Pinpoint the cell where the given text exists, returning its (x, y) midpoint coordinate. 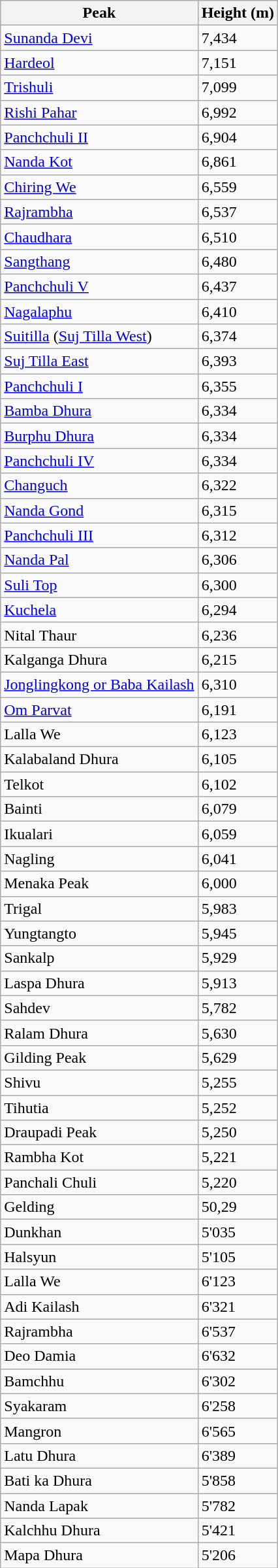
5,630 (238, 1033)
Kalganga Dhura (99, 659)
Gelding (99, 1207)
5,252 (238, 1108)
6,310 (238, 684)
5'421 (238, 1531)
Nagling (99, 859)
Nanda Pal (99, 560)
5,983 (238, 909)
6,315 (238, 510)
Kalabaland Dhura (99, 759)
Rambha Kot (99, 1158)
6,300 (238, 585)
5,255 (238, 1082)
Changuch (99, 486)
Latu Dhura (99, 1456)
Kalchhu Dhura (99, 1531)
Bainti (99, 809)
6'321 (238, 1307)
Suj Tilla East (99, 361)
5,945 (238, 933)
6,322 (238, 486)
6,861 (238, 162)
7,434 (238, 38)
6,559 (238, 187)
Suitilla (Suj Tilla West) (99, 337)
Nanda Lapak (99, 1505)
Bamba Dhura (99, 411)
6,393 (238, 361)
6,236 (238, 635)
Jonglingkong or Baba Kailash (99, 684)
Shivu (99, 1082)
Mapa Dhura (99, 1556)
Sunanda Devi (99, 38)
Halsyun (99, 1257)
Draupadi Peak (99, 1133)
6,000 (238, 884)
6,041 (238, 859)
Sankalp (99, 958)
5,220 (238, 1182)
6,079 (238, 809)
Suli Top (99, 585)
50,29 (238, 1207)
5,913 (238, 983)
6,294 (238, 610)
Burphu Dhura (99, 436)
6'565 (238, 1431)
6,105 (238, 759)
Gilding Peak (99, 1058)
5'105 (238, 1257)
6,410 (238, 312)
Dunkhan (99, 1232)
6'389 (238, 1456)
Deo Damia (99, 1356)
Panchchuli III (99, 535)
6'632 (238, 1356)
Chiring We (99, 187)
Panchchuli II (99, 137)
5,221 (238, 1158)
Tihutia (99, 1108)
Peak (99, 13)
Yungtangto (99, 933)
6,059 (238, 834)
6,355 (238, 386)
5'782 (238, 1505)
6'302 (238, 1381)
6'537 (238, 1331)
Ikualari (99, 834)
Telkot (99, 784)
Panchchuli IV (99, 461)
6,537 (238, 212)
Height (m) (238, 13)
Mangron (99, 1431)
6,215 (238, 659)
5'206 (238, 1556)
Kuchela (99, 610)
5'035 (238, 1232)
6,510 (238, 237)
Adi Kailash (99, 1307)
6,306 (238, 560)
5,929 (238, 958)
6,102 (238, 784)
Om Parvat (99, 709)
Nital Thaur (99, 635)
6'123 (238, 1282)
6,374 (238, 337)
Trigal (99, 909)
Nagalaphu (99, 312)
7,099 (238, 88)
5,629 (238, 1058)
Panchchuli V (99, 286)
6,480 (238, 261)
Trishuli (99, 88)
Menaka Peak (99, 884)
6,312 (238, 535)
5'858 (238, 1480)
Syakaram (99, 1406)
Panchchuli I (99, 386)
6,191 (238, 709)
Nanda Kot (99, 162)
Chaudhara (99, 237)
Bati ka Dhura (99, 1480)
6,437 (238, 286)
Ralam Dhura (99, 1033)
Nanda Gond (99, 510)
Laspa Dhura (99, 983)
Hardeol (99, 63)
5,782 (238, 1008)
5,250 (238, 1133)
6'258 (238, 1406)
6,123 (238, 735)
7,151 (238, 63)
Panchali Chuli (99, 1182)
Sangthang (99, 261)
Rishi Pahar (99, 112)
Sahdev (99, 1008)
Bamchhu (99, 1381)
6,904 (238, 137)
6,992 (238, 112)
